Extract the [x, y] coordinate from the center of the cell holding the provided text.  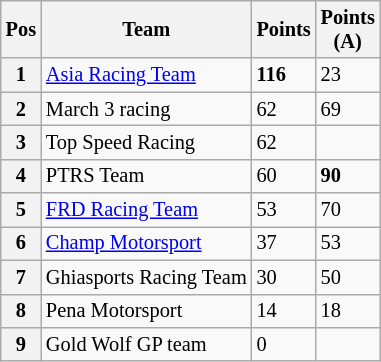
116 [284, 75]
Gold Wolf GP team [146, 344]
14 [284, 311]
4 [21, 176]
PTRS Team [146, 176]
37 [284, 243]
Pena Motorsport [146, 311]
30 [284, 277]
FRD Racing Team [146, 210]
23 [348, 75]
5 [21, 210]
90 [348, 176]
8 [21, 311]
Points [284, 29]
60 [284, 176]
3 [21, 142]
9 [21, 344]
70 [348, 210]
March 3 racing [146, 109]
Asia Racing Team [146, 75]
Ghiasports Racing Team [146, 277]
69 [348, 109]
2 [21, 109]
50 [348, 277]
0 [284, 344]
Team [146, 29]
7 [21, 277]
18 [348, 311]
1 [21, 75]
6 [21, 243]
Top Speed Racing [146, 142]
Champ Motorsport [146, 243]
Points(A) [348, 29]
Pos [21, 29]
